Scan for the cell matching the given text and deliver its [x, y] coordinate at center. 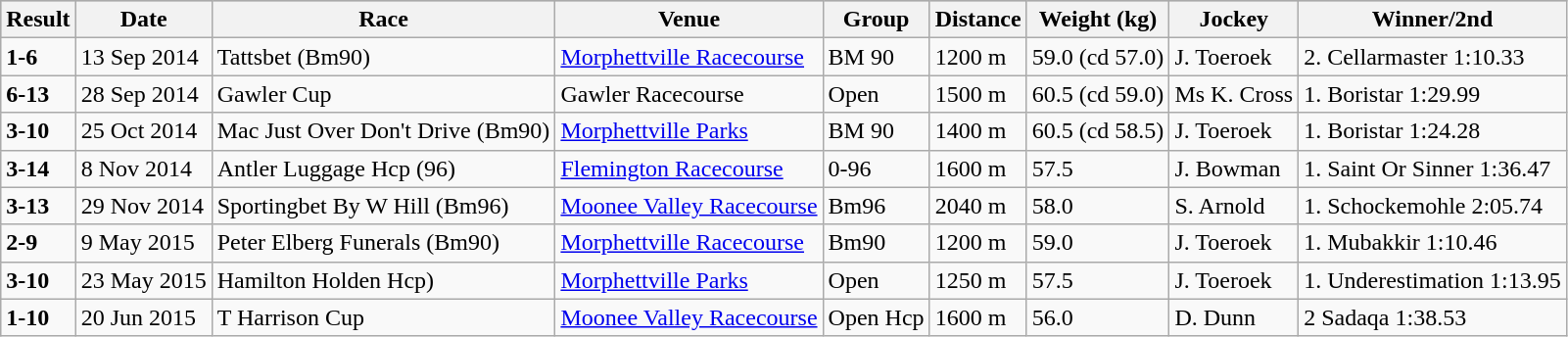
Venue [689, 20]
Gawler Cup [384, 94]
2. Cellarmaster 1:10.33 [1433, 57]
2-9 [38, 243]
60.5 (cd 58.5) [1098, 131]
D. Dunn [1234, 317]
2 Sadaqa 1:38.53 [1433, 317]
1. Boristar 1:29.99 [1433, 94]
20 Jun 2015 [143, 317]
S. Arnold [1234, 206]
T Harrison Cup [384, 317]
Tattsbet (Bm90) [384, 57]
J. Bowman [1234, 168]
3-13 [38, 206]
Hamilton Holden Hcp) [384, 280]
25 Oct 2014 [143, 131]
60.5 (cd 59.0) [1098, 94]
Sportingbet By W Hill (Bm96) [384, 206]
1-10 [38, 317]
2040 m [977, 206]
Peter Elberg Funerals (Bm90) [384, 243]
Mac Just Over Don't Drive (Bm90) [384, 131]
58.0 [1098, 206]
Distance [977, 20]
9 May 2015 [143, 243]
1. Mubakkir 1:10.46 [1433, 243]
Jockey [1234, 20]
3-14 [38, 168]
13 Sep 2014 [143, 57]
Weight (kg) [1098, 20]
29 Nov 2014 [143, 206]
Open Hcp [876, 317]
Winner/2nd [1433, 20]
Group [876, 20]
Flemington Racecourse [689, 168]
59.0 [1098, 243]
1-6 [38, 57]
Antler Luggage Hcp (96) [384, 168]
1250 m [977, 280]
Date [143, 20]
56.0 [1098, 317]
Gawler Racecourse [689, 94]
1. Boristar 1:24.28 [1433, 131]
1500 m [977, 94]
28 Sep 2014 [143, 94]
Ms K. Cross [1234, 94]
Result [38, 20]
Bm90 [876, 243]
0-96 [876, 168]
1. Saint Or Sinner 1:36.47 [1433, 168]
6-13 [38, 94]
8 Nov 2014 [143, 168]
23 May 2015 [143, 280]
1400 m [977, 131]
59.0 (cd 57.0) [1098, 57]
Bm96 [876, 206]
1. Underestimation 1:13.95 [1433, 280]
Race [384, 20]
1. Schockemohle 2:05.74 [1433, 206]
